Detect which cell encompasses the target text, then output its [x, y] center coordinate. 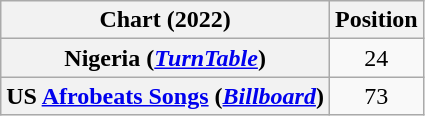
US Afrobeats Songs (Billboard) [166, 96]
73 [376, 96]
24 [376, 58]
Nigeria (TurnTable) [166, 58]
Position [376, 20]
Chart (2022) [166, 20]
